Locate the cell with the specified text and output its [x, y] center coordinate. 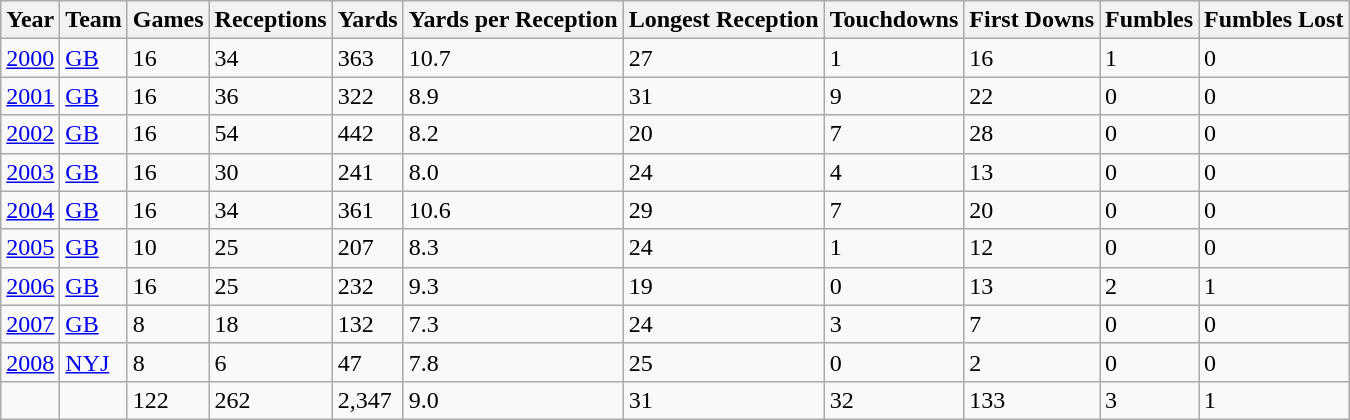
Fumbles [1150, 20]
54 [270, 134]
10 [168, 248]
9.3 [513, 286]
9 [894, 96]
8.0 [513, 172]
10.7 [513, 58]
First Downs [1032, 20]
8.2 [513, 134]
2002 [30, 134]
2004 [30, 210]
9.0 [513, 400]
2005 [30, 248]
12 [1032, 248]
Year [30, 20]
132 [368, 324]
36 [270, 96]
2001 [30, 96]
32 [894, 400]
8.3 [513, 248]
Team [94, 20]
232 [368, 286]
Yards [368, 20]
10.6 [513, 210]
Longest Reception [724, 20]
361 [368, 210]
207 [368, 248]
262 [270, 400]
7.3 [513, 324]
Yards per Reception [513, 20]
NYJ [94, 362]
442 [368, 134]
22 [1032, 96]
18 [270, 324]
2007 [30, 324]
Fumbles Lost [1274, 20]
2006 [30, 286]
122 [168, 400]
241 [368, 172]
29 [724, 210]
Games [168, 20]
6 [270, 362]
322 [368, 96]
2008 [30, 362]
2,347 [368, 400]
47 [368, 362]
2003 [30, 172]
363 [368, 58]
27 [724, 58]
2000 [30, 58]
7.8 [513, 362]
28 [1032, 134]
19 [724, 286]
4 [894, 172]
30 [270, 172]
133 [1032, 400]
Touchdowns [894, 20]
8.9 [513, 96]
Receptions [270, 20]
